Determine the [X, Y] coordinate at the center of the cell enclosing the given text.  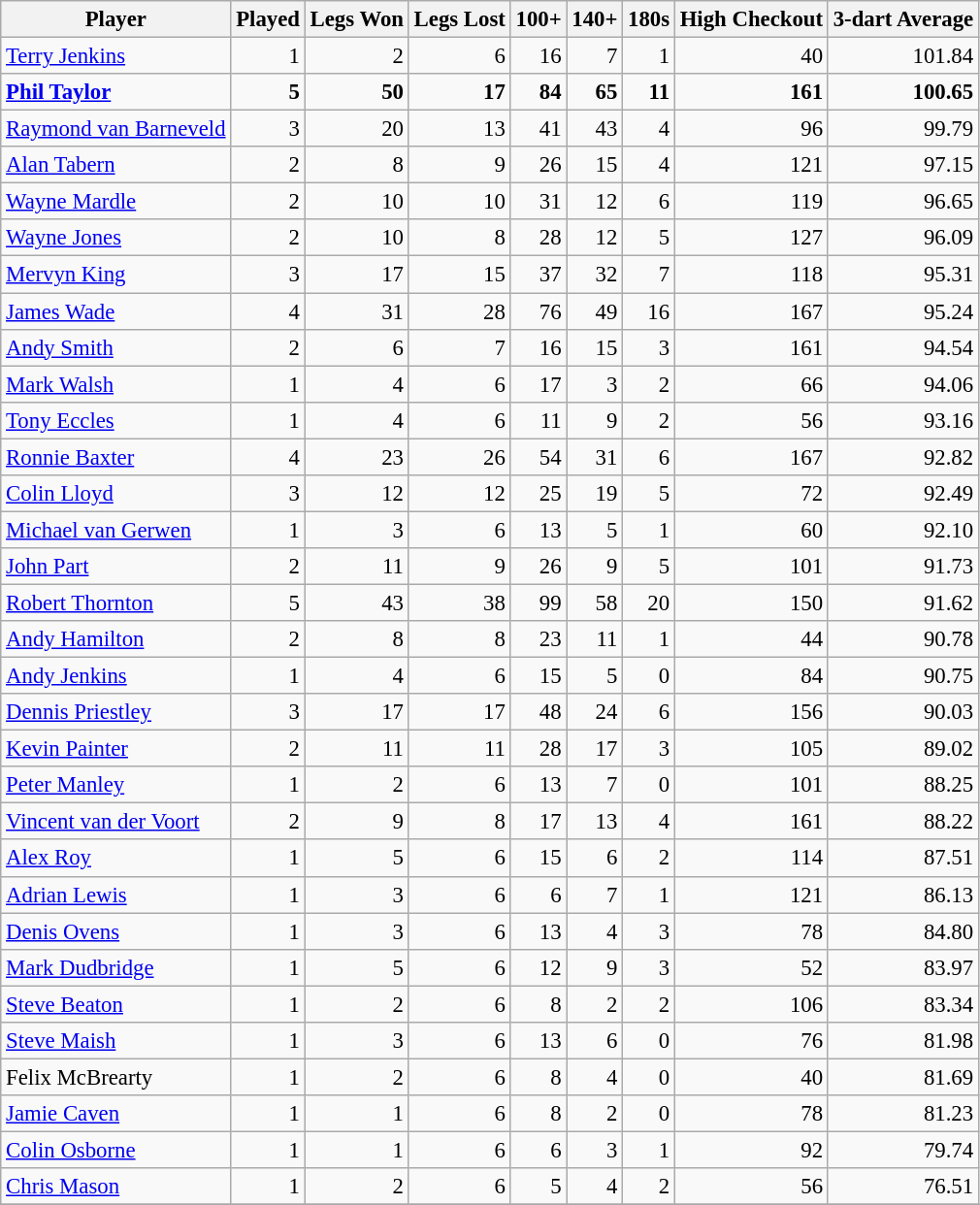
94.06 [902, 384]
89.02 [902, 749]
Mervyn King [116, 275]
94.54 [902, 347]
92.10 [902, 530]
99.79 [902, 129]
19 [595, 494]
Robert Thornton [116, 602]
96.09 [902, 238]
100.65 [902, 92]
Phil Taylor [116, 92]
95.24 [902, 311]
58 [595, 602]
156 [751, 712]
92 [751, 1150]
79.74 [902, 1150]
91.73 [902, 567]
Legs Lost [460, 19]
83.97 [902, 967]
90.78 [902, 639]
High Checkout [751, 19]
Player [116, 19]
60 [751, 530]
Jamie Caven [116, 1114]
Alan Tabern [116, 165]
93.16 [902, 420]
96 [751, 129]
Ronnie Baxter [116, 457]
Steve Beaton [116, 1004]
Colin Lloyd [116, 494]
81.23 [902, 1114]
100+ [539, 19]
72 [751, 494]
Colin Osborne [116, 1150]
114 [751, 859]
Tony Eccles [116, 420]
32 [595, 275]
88.22 [902, 822]
66 [751, 384]
81.69 [902, 1077]
Denis Ovens [116, 931]
118 [751, 275]
Felix McBrearty [116, 1077]
24 [595, 712]
49 [595, 311]
Played [268, 19]
92.82 [902, 457]
James Wade [116, 311]
99 [539, 602]
Mark Walsh [116, 384]
Adrian Lewis [116, 895]
90.75 [902, 676]
Andy Smith [116, 347]
Legs Won [357, 19]
44 [751, 639]
90.03 [902, 712]
127 [751, 238]
Peter Manley [116, 785]
Steve Maish [116, 1041]
87.51 [902, 859]
25 [539, 494]
Kevin Painter [116, 749]
Wayne Mardle [116, 202]
88.25 [902, 785]
37 [539, 275]
84.80 [902, 931]
50 [357, 92]
Andy Hamilton [116, 639]
106 [751, 1004]
Wayne Jones [116, 238]
Mark Dudbridge [116, 967]
105 [751, 749]
John Part [116, 567]
54 [539, 457]
Alex Roy [116, 859]
Raymond van Barneveld [116, 129]
140+ [595, 19]
Michael van Gerwen [116, 530]
180s [649, 19]
119 [751, 202]
41 [539, 129]
65 [595, 92]
97.15 [902, 165]
Terry Jenkins [116, 56]
Andy Jenkins [116, 676]
48 [539, 712]
81.98 [902, 1041]
86.13 [902, 895]
Dennis Priestley [116, 712]
38 [460, 602]
101.84 [902, 56]
76.51 [902, 1187]
91.62 [902, 602]
92.49 [902, 494]
3-dart Average [902, 19]
Vincent van der Voort [116, 822]
150 [751, 602]
96.65 [902, 202]
95.31 [902, 275]
Chris Mason [116, 1187]
83.34 [902, 1004]
52 [751, 967]
